Pinpoint the cell where the given text exists, returning its [X, Y] midpoint coordinate. 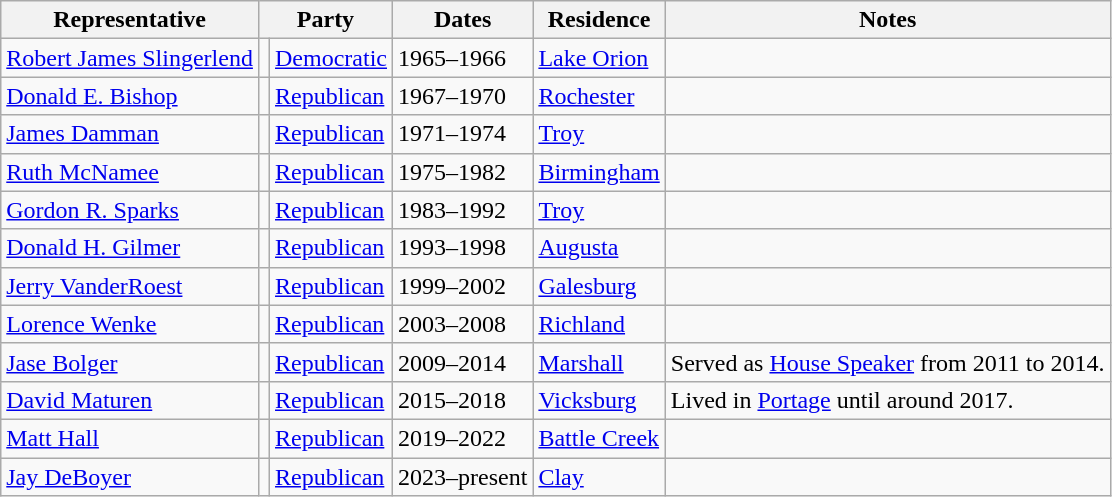
Lorence Wenke [130, 324]
Served as House Speaker from 2011 to 2014. [888, 362]
1965–1966 [463, 58]
Jase Bolger [130, 362]
Representative [130, 20]
Galesburg [599, 286]
Donald E. Bishop [130, 96]
Vicksburg [599, 400]
Residence [599, 20]
1971–1974 [463, 134]
Matt Hall [130, 438]
David Maturen [130, 400]
Rochester [599, 96]
Marshall [599, 362]
Augusta [599, 248]
1993–1998 [463, 248]
Donald H. Gilmer [130, 248]
Battle Creek [599, 438]
1983–1992 [463, 210]
Jay DeBoyer [130, 477]
Party [325, 20]
1975–1982 [463, 172]
Lived in Portage until around 2017. [888, 400]
Notes [888, 20]
2015–2018 [463, 400]
2009–2014 [463, 362]
Jerry VanderRoest [130, 286]
Dates [463, 20]
Birmingham [599, 172]
James Damman [130, 134]
Ruth McNamee [130, 172]
Robert James Slingerlend [130, 58]
2023–present [463, 477]
2003–2008 [463, 324]
1967–1970 [463, 96]
2019–2022 [463, 438]
Richland [599, 324]
1999–2002 [463, 286]
Clay [599, 477]
Lake Orion [599, 58]
Democratic [332, 58]
Gordon R. Sparks [130, 210]
